Identify which cell holds the provided text, then report its (X, Y) central coordinate. 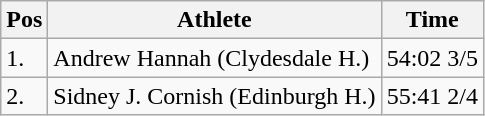
Time (432, 20)
Sidney J. Cornish (Edinburgh H.) (214, 96)
Andrew Hannah (Clydesdale H.) (214, 58)
55:41 2/4 (432, 96)
Pos (24, 20)
Athlete (214, 20)
54:02 3/5 (432, 58)
2. (24, 96)
1. (24, 58)
